Scan for the cell matching the given text and deliver its [x, y] coordinate at center. 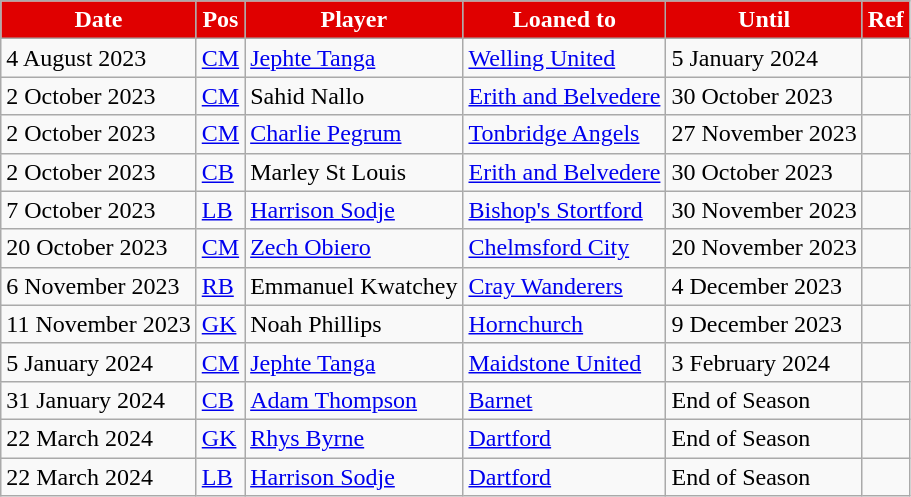
27 November 2023 [764, 134]
11 November 2023 [98, 324]
7 October 2023 [98, 210]
3 February 2024 [764, 362]
Noah Phillips [354, 324]
Cray Wanderers [564, 286]
9 December 2023 [764, 324]
Pos [220, 20]
Chelmsford City [564, 248]
Until [764, 20]
4 August 2023 [98, 58]
6 November 2023 [98, 286]
Ref [886, 20]
Loaned to [564, 20]
4 December 2023 [764, 286]
Maidstone United [564, 362]
20 October 2023 [98, 248]
Sahid Nallo [354, 96]
Zech Obiero [354, 248]
RB [220, 286]
Rhys Byrne [354, 438]
20 November 2023 [764, 248]
Player [354, 20]
Hornchurch [564, 324]
Barnet [564, 400]
Marley St Louis [354, 172]
30 November 2023 [764, 210]
Emmanuel Kwatchey [354, 286]
Date [98, 20]
Tonbridge Angels [564, 134]
Welling United [564, 58]
31 January 2024 [98, 400]
Adam Thompson [354, 400]
Bishop's Stortford [564, 210]
Charlie Pegrum [354, 134]
